Determine the (X, Y) coordinate at the center of the cell enclosing the given text.  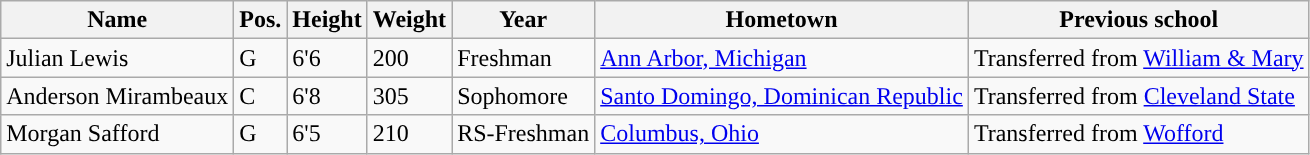
6'6 (327, 58)
200 (409, 58)
Ann Arbor, Michigan (782, 58)
Santo Domingo, Dominican Republic (782, 96)
Morgan Safford (118, 134)
RS-Freshman (524, 134)
Transferred from Wofford (1138, 134)
210 (409, 134)
Anderson Mirambeaux (118, 96)
C (260, 96)
Transferred from William & Mary (1138, 58)
Columbus, Ohio (782, 134)
Previous school (1138, 20)
Julian Lewis (118, 58)
Pos. (260, 20)
Weight (409, 20)
305 (409, 96)
Freshman (524, 58)
Name (118, 20)
Hometown (782, 20)
Year (524, 20)
Height (327, 20)
6'5 (327, 134)
Sophomore (524, 96)
6'8 (327, 96)
Transferred from Cleveland State (1138, 96)
